Extract the (X, Y) coordinate from the center of the cell holding the provided text.  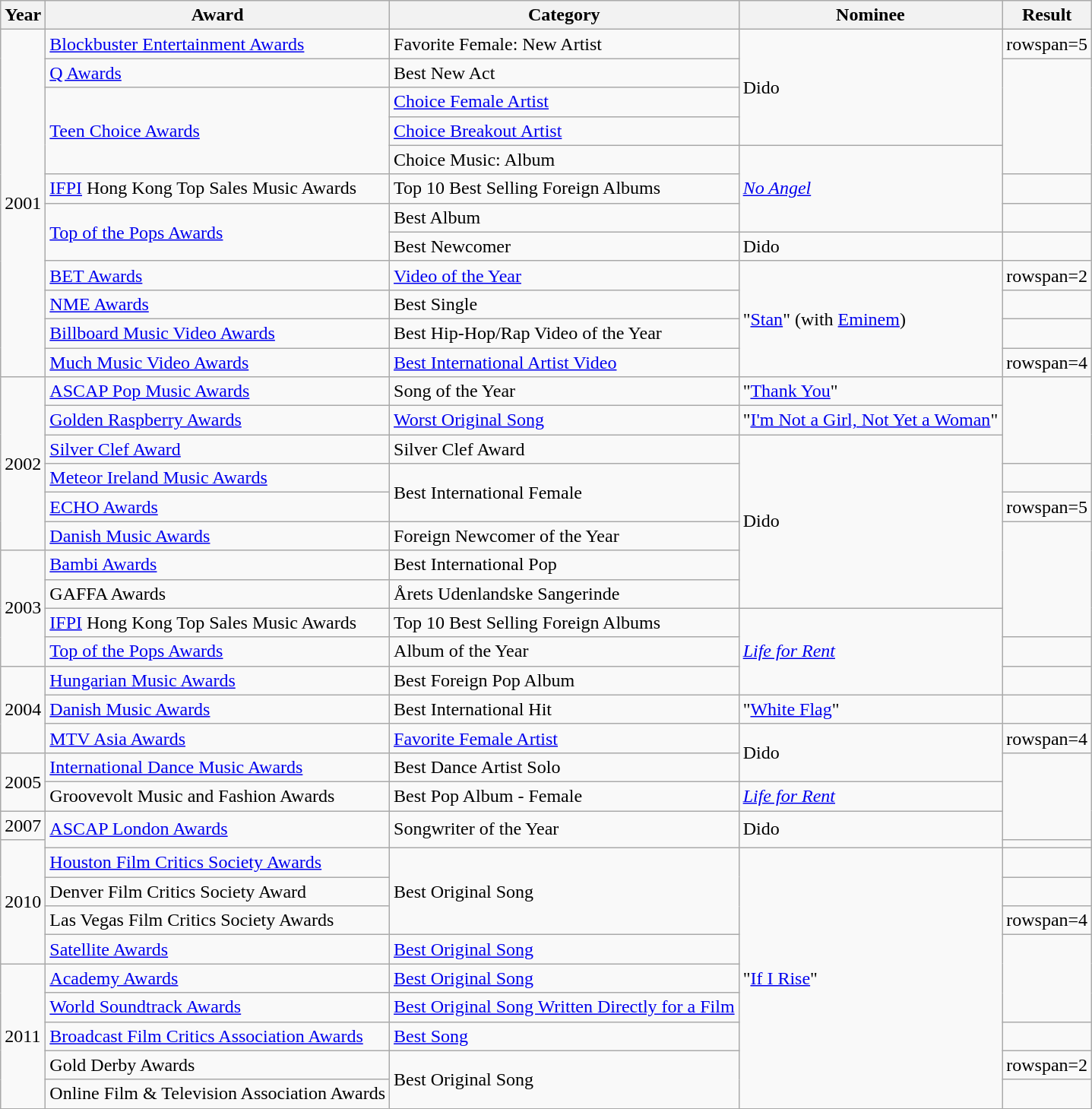
2001 (23, 204)
Best International Hit (565, 709)
Academy Awards (217, 978)
"Thank You" (871, 391)
Houston Film Critics Society Awards (217, 863)
Result (1047, 15)
"If I Rise" (871, 979)
"Stan" (with Eminem) (871, 318)
Song of the Year (565, 391)
World Soundtrack Awards (217, 1007)
Songwriter of the Year (565, 829)
No Angel (871, 189)
Best Newcomer (565, 246)
NME Awards (217, 304)
2002 (23, 464)
Best International Female (565, 493)
Nominee (871, 15)
Best New Act (565, 73)
Meteor Ireland Music Awards (217, 478)
2005 (23, 781)
ASCAP London Awards (217, 829)
MTV Asia Awards (217, 738)
Årets Udenlandske Sangerinde (565, 594)
Online Film & Television Association Awards (217, 1094)
ASCAP Pop Music Awards (217, 391)
Choice Music: Album (565, 160)
2007 (23, 825)
"I'm Not a Girl, Not Yet a Woman" (871, 420)
Denver Film Critics Society Award (217, 892)
Billboard Music Video Awards (217, 333)
Golden Raspberry Awards (217, 420)
Best Dance Artist Solo (565, 767)
2004 (23, 709)
Teen Choice Awards (217, 131)
Satellite Awards (217, 949)
Award (217, 15)
GAFFA Awards (217, 594)
International Dance Music Awards (217, 767)
Video of the Year (565, 275)
Album of the Year (565, 651)
Best Single (565, 304)
Favorite Female: New Artist (565, 44)
Worst Original Song (565, 420)
2011 (23, 1036)
Las Vegas Film Critics Society Awards (217, 920)
"White Flag" (871, 709)
Best Foreign Pop Album (565, 680)
Best Pop Album - Female (565, 796)
Best Song (565, 1036)
Choice Breakout Artist (565, 131)
Groovevolt Music and Fashion Awards (217, 796)
Gold Derby Awards (217, 1065)
Q Awards (217, 73)
2010 (23, 901)
Best International Pop (565, 565)
Best Original Song Written Directly for a Film (565, 1007)
Blockbuster Entertainment Awards (217, 44)
Broadcast Film Critics Association Awards (217, 1036)
Best Album (565, 217)
BET Awards (217, 275)
Hungarian Music Awards (217, 680)
Best Hip-Hop/Rap Video of the Year (565, 333)
Foreign Newcomer of the Year (565, 536)
Category (565, 15)
Much Music Video Awards (217, 363)
2003 (23, 608)
Bambi Awards (217, 565)
Year (23, 15)
Favorite Female Artist (565, 738)
ECHO Awards (217, 507)
Choice Female Artist (565, 102)
Best International Artist Video (565, 363)
